From the cell containing the given text, extract its center point as [x, y] coordinate. 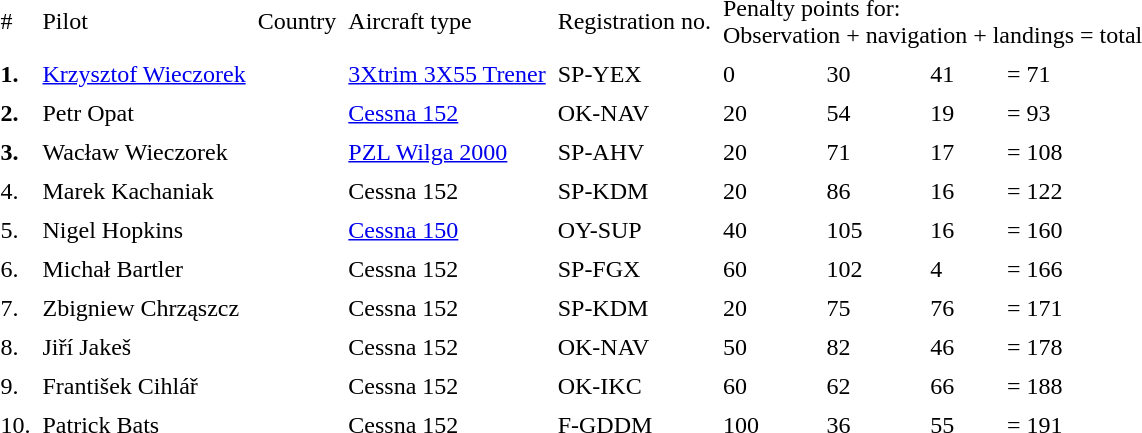
76 [963, 308]
30 [872, 74]
50 [770, 347]
41 [963, 74]
46 [963, 347]
0 [770, 74]
82 [872, 347]
Nigel Hopkins [144, 230]
40 [770, 230]
19 [963, 113]
František Cihlář [144, 386]
86 [872, 191]
3Xtrim 3X55 Trener [447, 74]
Michał Bartler [144, 269]
105 [872, 230]
PZL Wilga 2000 [447, 152]
Wacław Wieczorek [144, 152]
54 [872, 113]
Krzysztof Wieczorek [144, 74]
66 [963, 386]
OK-IKC [634, 386]
SP-AHV [634, 152]
102 [872, 269]
SP-FGX [634, 269]
62 [872, 386]
OY-SUP [634, 230]
Cessna 150 [447, 230]
SP-YEX [634, 74]
17 [963, 152]
Marek Kachaniak [144, 191]
Jiří Jakeš [144, 347]
Petr Opat [144, 113]
75 [872, 308]
71 [872, 152]
4 [963, 269]
Zbigniew Chrząszcz [144, 308]
